Detect which cell encompasses the target text, then output its [x, y] center coordinate. 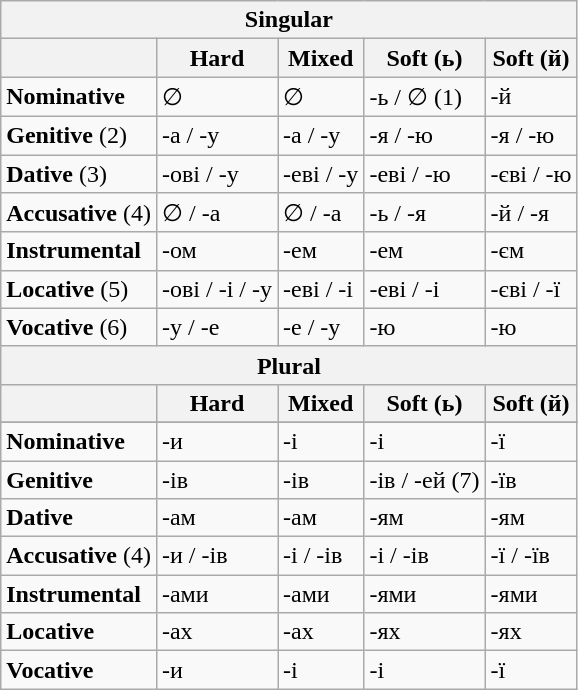
Genitive [79, 479]
-ь / -я [424, 213]
Vocative [79, 670]
-еві / -у [321, 173]
Vocative (6) [79, 327]
-ь / ∅ (1) [424, 97]
-ї / -їв [531, 556]
Locative [79, 632]
-їв [531, 479]
-й [531, 97]
-єм [531, 251]
-ові / -у [216, 173]
Singular [289, 20]
Locative (5) [79, 289]
-еві / -ю [424, 173]
Dative (3) [79, 173]
-е / -у [321, 327]
Plural [289, 365]
-ом [216, 251]
-ів / -ей (7) [424, 479]
Dative [79, 518]
-єві / -ю [531, 173]
-и / -ів [216, 556]
-ові / -і / -у [216, 289]
-у / -е [216, 327]
-єві / -ї [531, 289]
Genitive (2) [79, 135]
-й / -я [531, 213]
